From the cell containing the given text, extract its center point as (X, Y) coordinate. 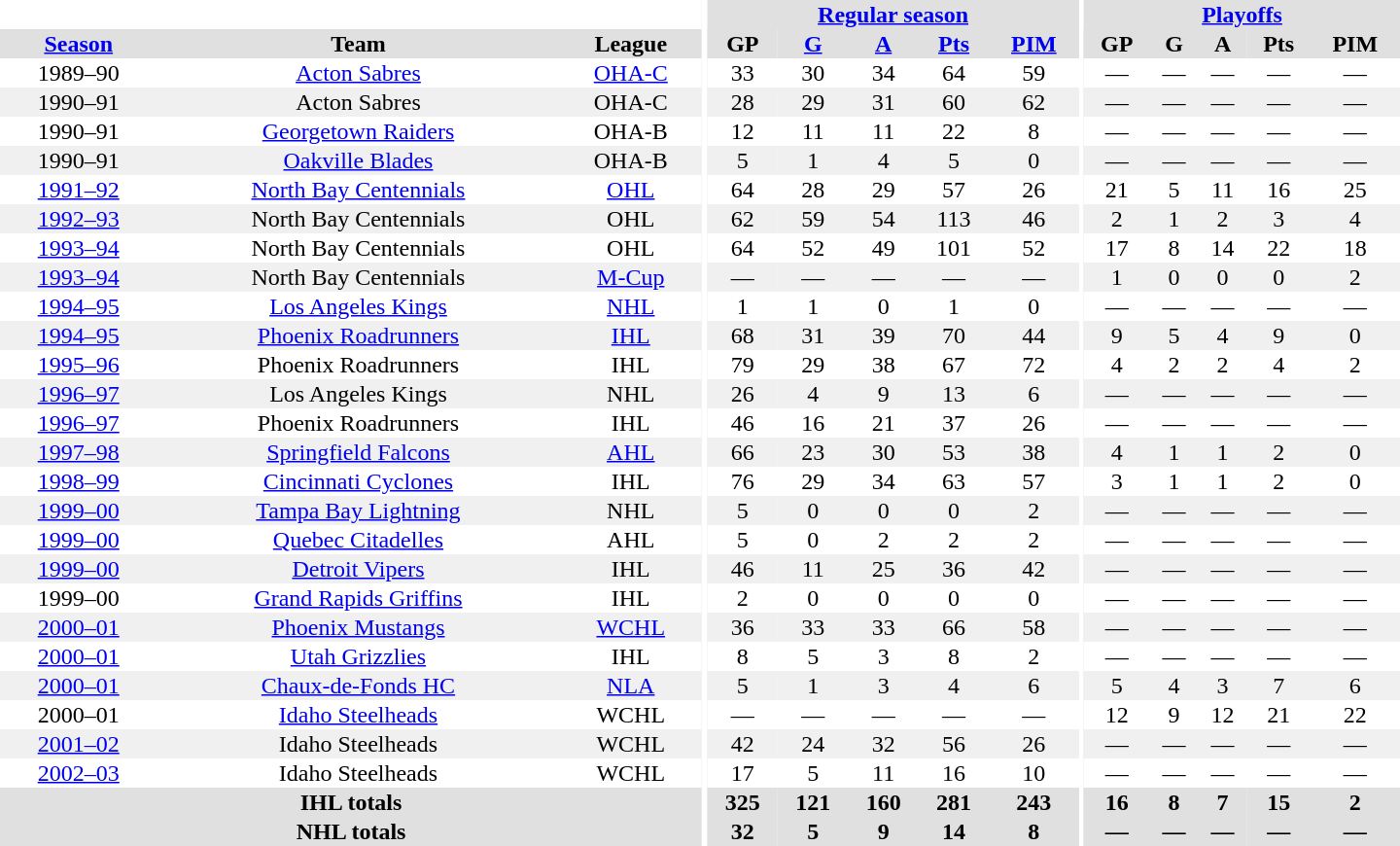
Springfield Falcons (359, 452)
Phoenix Mustangs (359, 627)
325 (743, 802)
70 (954, 335)
1998–99 (79, 481)
Detroit Vipers (359, 569)
NHL totals (351, 831)
Cincinnati Cyclones (359, 481)
League (630, 44)
1992–93 (79, 219)
281 (954, 802)
67 (954, 365)
Team (359, 44)
60 (954, 102)
63 (954, 481)
2001–02 (79, 744)
Quebec Citadelles (359, 540)
NLA (630, 686)
1997–98 (79, 452)
Chaux-de-Fonds HC (359, 686)
160 (883, 802)
M-Cup (630, 277)
53 (954, 452)
10 (1033, 773)
Grand Rapids Griffins (359, 598)
79 (743, 365)
44 (1033, 335)
Tampa Bay Lightning (359, 511)
58 (1033, 627)
49 (883, 248)
Oakville Blades (359, 160)
101 (954, 248)
54 (883, 219)
121 (813, 802)
Georgetown Raiders (359, 131)
113 (954, 219)
1995–96 (79, 365)
68 (743, 335)
1991–92 (79, 190)
Playoffs (1242, 15)
13 (954, 394)
72 (1033, 365)
24 (813, 744)
IHL totals (351, 802)
Regular season (893, 15)
15 (1279, 802)
23 (813, 452)
1989–90 (79, 73)
Season (79, 44)
2002–03 (79, 773)
243 (1033, 802)
18 (1355, 248)
Utah Grizzlies (359, 656)
76 (743, 481)
37 (954, 423)
56 (954, 744)
39 (883, 335)
